Detect which cell encompasses the target text, then output its (X, Y) center coordinate. 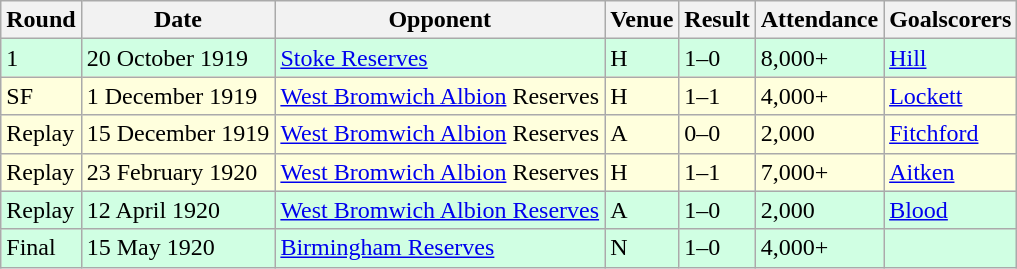
1 (41, 58)
Hill (950, 58)
Venue (642, 20)
Blood (950, 210)
20 October 1919 (178, 58)
Lockett (950, 96)
15 May 1920 (178, 248)
7,000+ (819, 172)
Final (41, 248)
Aitken (950, 172)
N (642, 248)
0–0 (717, 134)
Round (41, 20)
Date (178, 20)
SF (41, 96)
8,000+ (819, 58)
23 February 1920 (178, 172)
15 December 1919 (178, 134)
Stoke Reserves (440, 58)
Result (717, 20)
Attendance (819, 20)
12 April 1920 (178, 210)
Goalscorers (950, 20)
Opponent (440, 20)
Fitchford (950, 134)
Birmingham Reserves (440, 248)
1 December 1919 (178, 96)
